Detect which cell encompasses the target text, then output its (x, y) center coordinate. 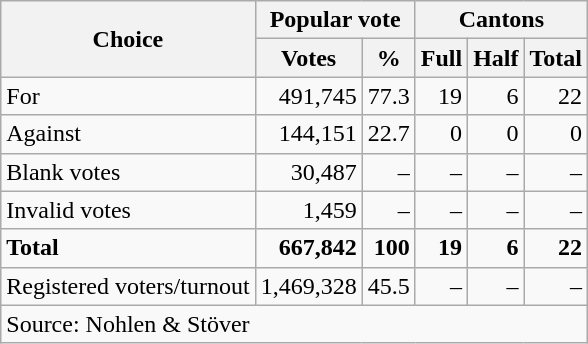
Choice (128, 39)
22.7 (388, 134)
Invalid votes (128, 210)
491,745 (308, 96)
45.5 (388, 286)
30,487 (308, 172)
Votes (308, 58)
667,842 (308, 248)
Half (496, 58)
% (388, 58)
Popular vote (335, 20)
Full (441, 58)
1,459 (308, 210)
77.3 (388, 96)
Blank votes (128, 172)
144,151 (308, 134)
Against (128, 134)
100 (388, 248)
1,469,328 (308, 286)
Registered voters/turnout (128, 286)
Source: Nohlen & Stöver (294, 324)
For (128, 96)
Cantons (501, 20)
